Extract the (x, y) coordinate from the center of the cell holding the provided text.  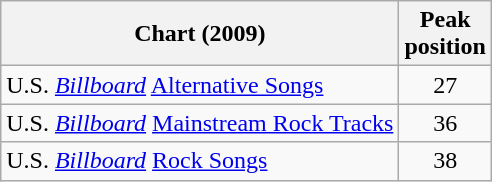
36 (445, 123)
38 (445, 161)
U.S. Billboard Mainstream Rock Tracks (200, 123)
27 (445, 85)
U.S. Billboard Rock Songs (200, 161)
U.S. Billboard Alternative Songs (200, 85)
Chart (2009) (200, 34)
Peakposition (445, 34)
